Output the (X, Y) coordinate of the center of the cell containing the given text.  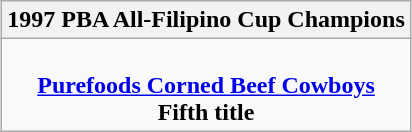
1997 PBA All-Filipino Cup Champions (206, 20)
Purefoods Corned Beef Cowboys Fifth title (206, 85)
